For the text-containing cell, return its midpoint in [X, Y] coordinate format. 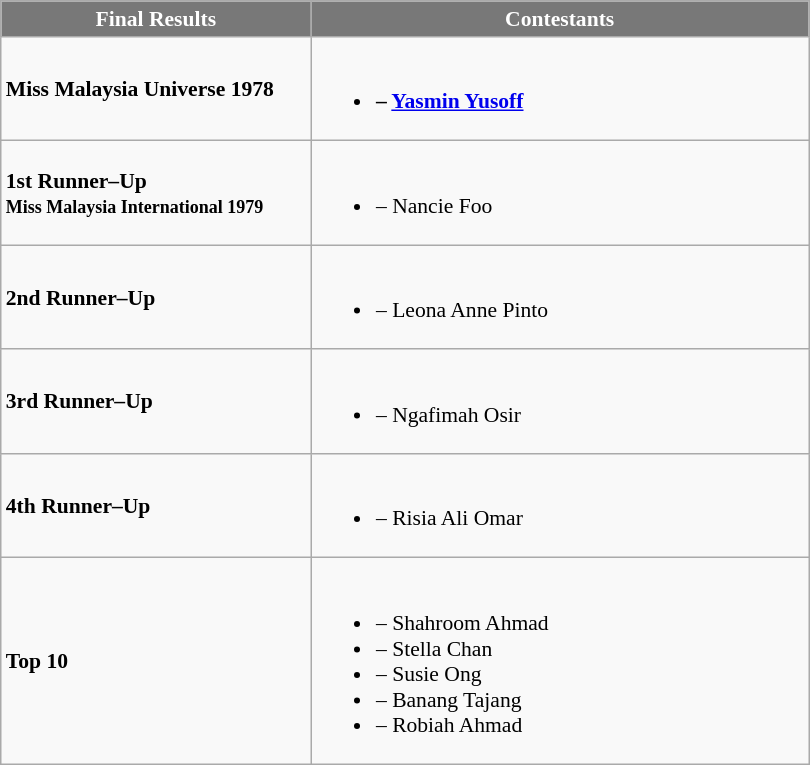
– Ngafimah Osir [560, 402]
– Nancie Foo [560, 193]
– Risia Ali Omar [560, 506]
Top 10 [156, 661]
– Yasmin Yusoff [560, 89]
4th Runner–Up [156, 506]
Contestants [560, 19]
Final Results [156, 19]
– Leona Anne Pinto [560, 297]
– Shahroom Ahmad – Stella Chan – Susie Ong – Banang Tajang – Robiah Ahmad [560, 661]
3rd Runner–Up [156, 402]
1st Runner–UpMiss Malaysia International 1979 [156, 193]
Miss Malaysia Universe 1978 [156, 89]
2nd Runner–Up [156, 297]
